Detect which cell encompasses the target text, then output its [X, Y] center coordinate. 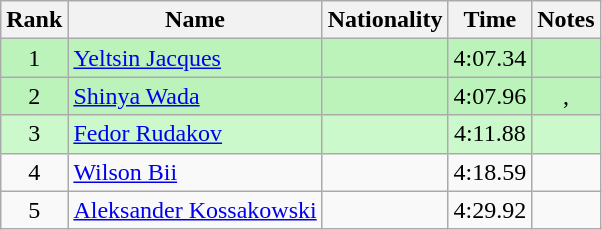
Nationality [385, 20]
Fedor Rudakov [195, 134]
Notes [566, 20]
4:29.92 [490, 210]
Rank [34, 20]
4:18.59 [490, 172]
3 [34, 134]
4:07.96 [490, 96]
5 [34, 210]
Time [490, 20]
, [566, 96]
1 [34, 58]
Wilson Bii [195, 172]
Yeltsin Jacques [195, 58]
4 [34, 172]
Aleksander Kossakowski [195, 210]
Shinya Wada [195, 96]
4:07.34 [490, 58]
4:11.88 [490, 134]
Name [195, 20]
2 [34, 96]
